Locate the cell with the specified text and output its [x, y] center coordinate. 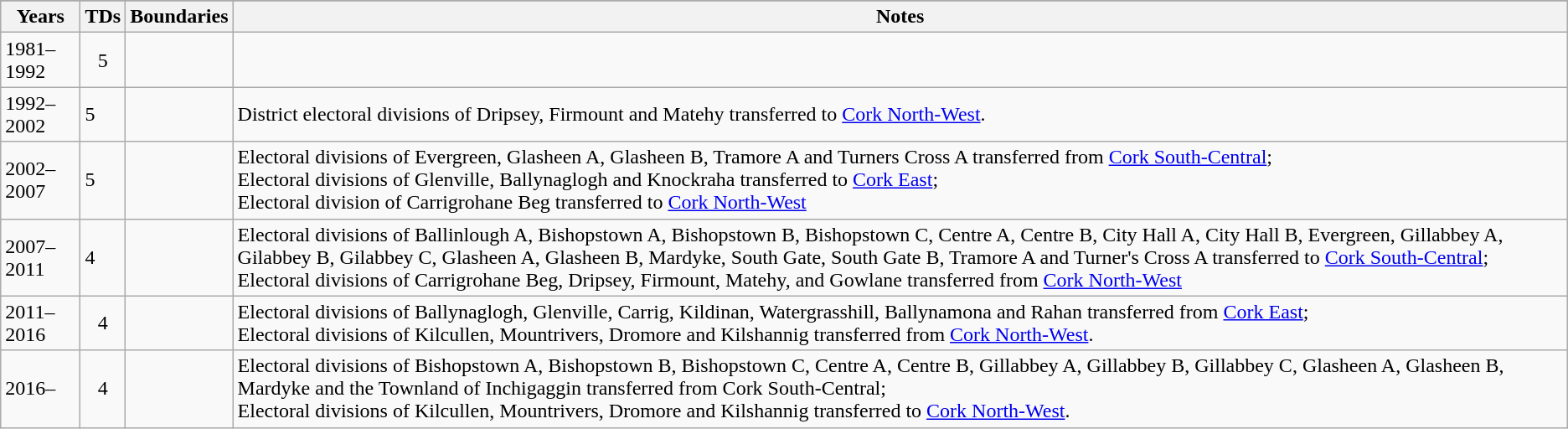
2002–2007 [40, 180]
District electoral divisions of Dripsey, Firmount and Matehy transferred to Cork North-West. [900, 114]
Notes [900, 17]
1981–1992 [40, 60]
2007–2011 [40, 257]
2011–2016 [40, 323]
Boundaries [179, 17]
Years [40, 17]
2016– [40, 389]
1992–2002 [40, 114]
TDs [103, 17]
